Capture the cell that displays the provided text and extract its [X, Y] central coordinate. 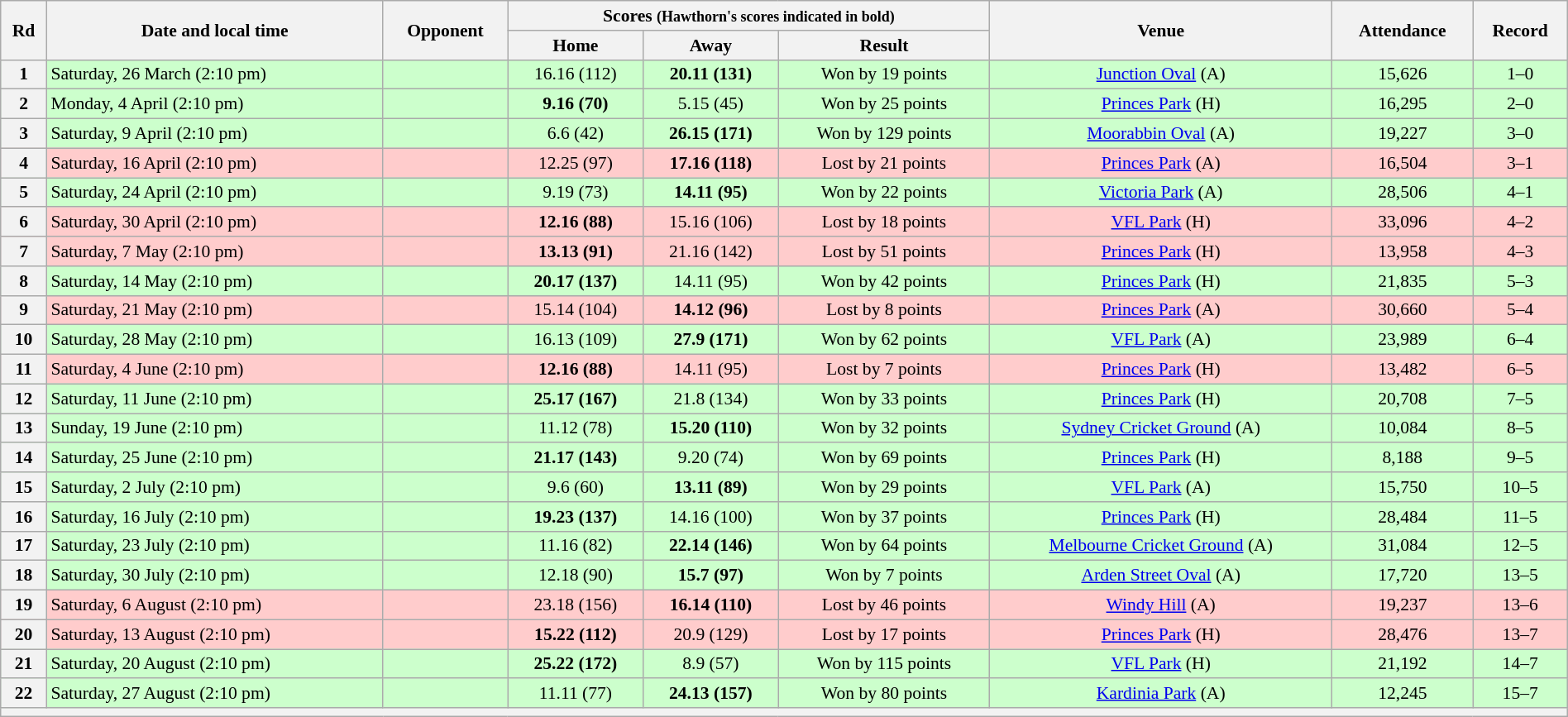
Sydney Cricket Ground (A) [1161, 428]
9.19 (73) [576, 193]
Lost by 8 points [884, 310]
10–5 [1520, 487]
Saturday, 16 July (2:10 pm) [214, 517]
Won by 62 points [884, 340]
Lost by 17 points [884, 634]
Won by 29 points [884, 487]
Saturday, 2 July (2:10 pm) [214, 487]
13–7 [1520, 634]
Away [711, 45]
10 [24, 340]
Won by 32 points [884, 428]
11–5 [1520, 517]
Won by 129 points [884, 134]
21.16 (142) [711, 251]
13–6 [1520, 605]
3–0 [1520, 134]
21 [24, 664]
Saturday, 20 August (2:10 pm) [214, 664]
Saturday, 7 May (2:10 pm) [214, 251]
27.9 (171) [711, 340]
Saturday, 28 May (2:10 pm) [214, 340]
Kardinia Park (A) [1161, 694]
2 [24, 104]
Saturday, 16 April (2:10 pm) [214, 163]
31,084 [1403, 546]
8,188 [1403, 458]
Won by 69 points [884, 458]
Lost by 46 points [884, 605]
11.16 (82) [576, 546]
9–5 [1520, 458]
Saturday, 11 June (2:10 pm) [214, 399]
Date and local time [214, 30]
20.17 (137) [576, 281]
11 [24, 370]
Saturday, 4 June (2:10 pm) [214, 370]
Won by 64 points [884, 546]
15,626 [1403, 74]
28,506 [1403, 193]
Lost by 51 points [884, 251]
33,096 [1403, 222]
Saturday, 23 July (2:10 pm) [214, 546]
14 [24, 458]
Won by 22 points [884, 193]
Arden Street Oval (A) [1161, 576]
1–0 [1520, 74]
Saturday, 30 April (2:10 pm) [214, 222]
25.17 (167) [576, 399]
11.11 (77) [576, 694]
13,482 [1403, 370]
Monday, 4 April (2:10 pm) [214, 104]
23.18 (156) [576, 605]
Saturday, 30 July (2:10 pm) [214, 576]
14.16 (100) [711, 517]
16,504 [1403, 163]
12.18 (90) [576, 576]
Won by 33 points [884, 399]
19,227 [1403, 134]
1 [24, 74]
Rd [24, 30]
30,660 [1403, 310]
17,720 [1403, 576]
15.14 (104) [576, 310]
5 [24, 193]
6.6 (42) [576, 134]
8–5 [1520, 428]
Saturday, 24 April (2:10 pm) [214, 193]
4–2 [1520, 222]
Won by 37 points [884, 517]
13–5 [1520, 576]
15.16 (106) [711, 222]
17 [24, 546]
18 [24, 576]
Saturday, 14 May (2:10 pm) [214, 281]
5–4 [1520, 310]
19.23 (137) [576, 517]
Won by 80 points [884, 694]
12–5 [1520, 546]
22 [24, 694]
16.16 (112) [576, 74]
17.16 (118) [711, 163]
Saturday, 21 May (2:10 pm) [214, 310]
3–1 [1520, 163]
6–5 [1520, 370]
8.9 (57) [711, 664]
8 [24, 281]
Windy Hill (A) [1161, 605]
13 [24, 428]
13.13 (91) [576, 251]
6–4 [1520, 340]
13,958 [1403, 251]
7 [24, 251]
10,084 [1403, 428]
Junction Oval (A) [1161, 74]
14.12 (96) [711, 310]
9 [24, 310]
9.20 (74) [711, 458]
4–1 [1520, 193]
9.6 (60) [576, 487]
16,295 [1403, 104]
15 [24, 487]
14–7 [1520, 664]
Won by 115 points [884, 664]
7–5 [1520, 399]
Saturday, 13 August (2:10 pm) [214, 634]
22.14 (146) [711, 546]
6 [24, 222]
11.12 (78) [576, 428]
4–3 [1520, 251]
20 [24, 634]
Saturday, 25 June (2:10 pm) [214, 458]
19 [24, 605]
16.13 (109) [576, 340]
15.20 (110) [711, 428]
28,484 [1403, 517]
Won by 42 points [884, 281]
Won by 7 points [884, 576]
12.25 (97) [576, 163]
25.22 (172) [576, 664]
Lost by 18 points [884, 222]
9.16 (70) [576, 104]
19,237 [1403, 605]
12 [24, 399]
15,750 [1403, 487]
Result [884, 45]
Lost by 21 points [884, 163]
21.8 (134) [711, 399]
26.15 (171) [711, 134]
15.7 (97) [711, 576]
20.11 (131) [711, 74]
Melbourne Cricket Ground (A) [1161, 546]
Attendance [1403, 30]
4 [24, 163]
Home [576, 45]
21.17 (143) [576, 458]
Won by 25 points [884, 104]
Opponent [445, 30]
20,708 [1403, 399]
5.15 (45) [711, 104]
24.13 (157) [711, 694]
Saturday, 9 April (2:10 pm) [214, 134]
12,245 [1403, 694]
Saturday, 27 August (2:10 pm) [214, 694]
13.11 (89) [711, 487]
15.22 (112) [576, 634]
Saturday, 6 August (2:10 pm) [214, 605]
21,192 [1403, 664]
Lost by 7 points [884, 370]
16.14 (110) [711, 605]
20.9 (129) [711, 634]
3 [24, 134]
2–0 [1520, 104]
Victoria Park (A) [1161, 193]
Scores (Hawthorn's scores indicated in bold) [749, 16]
16 [24, 517]
15–7 [1520, 694]
Venue [1161, 30]
Moorabbin Oval (A) [1161, 134]
28,476 [1403, 634]
Won by 19 points [884, 74]
23,989 [1403, 340]
Record [1520, 30]
Saturday, 26 March (2:10 pm) [214, 74]
21,835 [1403, 281]
Sunday, 19 June (2:10 pm) [214, 428]
5–3 [1520, 281]
